Pinpoint the cell where the given text exists, returning its [x, y] midpoint coordinate. 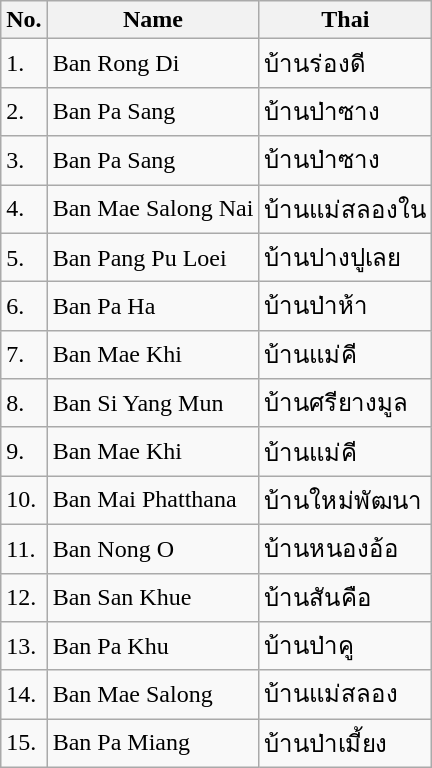
13. [24, 646]
บ้านป่าห้า [346, 306]
Ban Pa Miang [153, 744]
6. [24, 306]
10. [24, 500]
Name [153, 20]
Thai [346, 20]
5. [24, 258]
9. [24, 452]
บ้านป่าเมี้ยง [346, 744]
Ban Pa Ha [153, 306]
บ้านสันคือ [346, 598]
Ban Rong Di [153, 64]
บ้านร่องดี [346, 64]
11. [24, 548]
Ban Mai Phatthana [153, 500]
Ban Mae Salong Nai [153, 208]
Ban Pa Khu [153, 646]
2. [24, 112]
1. [24, 64]
บ้านแม่สลอง [346, 694]
Ban Si Yang Mun [153, 404]
No. [24, 20]
3. [24, 160]
12. [24, 598]
บ้านป่าคู [346, 646]
บ้านศรียางมูล [346, 404]
7. [24, 354]
14. [24, 694]
บ้านแม่สลองใน [346, 208]
Ban Pang Pu Loei [153, 258]
Ban Mae Salong [153, 694]
บ้านใหม่พัฒนา [346, 500]
บ้านปางปูเลย [346, 258]
Ban Nong O [153, 548]
Ban San Khue [153, 598]
15. [24, 744]
8. [24, 404]
4. [24, 208]
บ้านหนองอ้อ [346, 548]
